Determine the [x, y] coordinate at the center of the cell enclosing the given text.  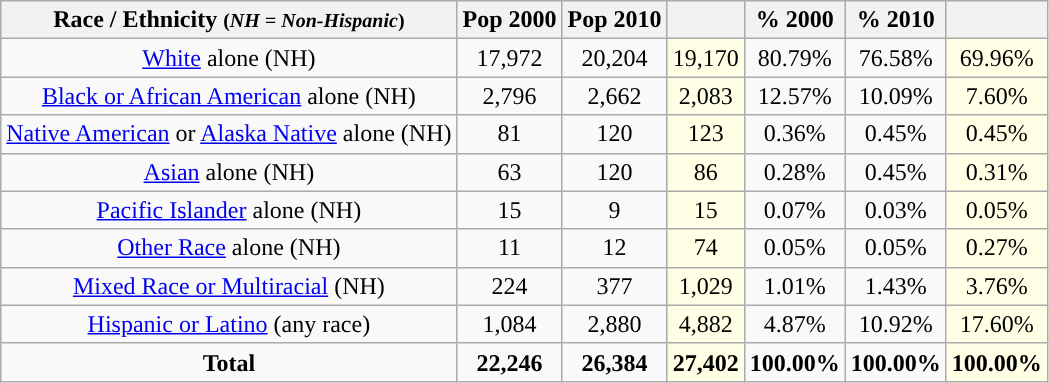
1.01% [794, 286]
81 [510, 134]
4,882 [706, 324]
% 2000 [794, 20]
12.57% [794, 96]
0.31% [996, 172]
12 [614, 248]
Asian alone (NH) [229, 172]
2,880 [614, 324]
1.43% [896, 286]
377 [614, 286]
7.60% [996, 96]
Mixed Race or Multiracial (NH) [229, 286]
0.36% [794, 134]
Race / Ethnicity (NH = Non-Hispanic) [229, 20]
76.58% [896, 58]
11 [510, 248]
Pop 2010 [614, 20]
0.27% [996, 248]
17.60% [996, 324]
123 [706, 134]
Pacific Islander alone (NH) [229, 210]
0.07% [794, 210]
1,084 [510, 324]
White alone (NH) [229, 58]
20,204 [614, 58]
0.03% [896, 210]
10.09% [896, 96]
% 2010 [896, 20]
26,384 [614, 362]
4.87% [794, 324]
17,972 [510, 58]
19,170 [706, 58]
Black or African American alone (NH) [229, 96]
86 [706, 172]
69.96% [996, 58]
80.79% [794, 58]
3.76% [996, 286]
63 [510, 172]
2,796 [510, 96]
1,029 [706, 286]
Pop 2000 [510, 20]
Total [229, 362]
27,402 [706, 362]
0.28% [794, 172]
224 [510, 286]
Native American or Alaska Native alone (NH) [229, 134]
Hispanic or Latino (any race) [229, 324]
74 [706, 248]
22,246 [510, 362]
9 [614, 210]
2,662 [614, 96]
Other Race alone (NH) [229, 248]
2,083 [706, 96]
10.92% [896, 324]
